Detect which cell encompasses the target text, then output its (X, Y) center coordinate. 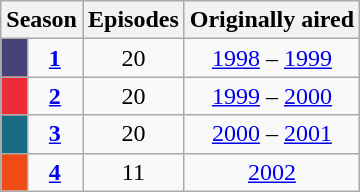
1998 – 1999 (272, 58)
2002 (272, 172)
1999 – 2000 (272, 96)
Originally aired (272, 20)
3 (54, 134)
11 (133, 172)
Season (42, 20)
4 (54, 172)
2000 – 2001 (272, 134)
2 (54, 96)
Episodes (133, 20)
1 (54, 58)
